Search for the cell housing the specified text and yield its [x, y] center coordinate. 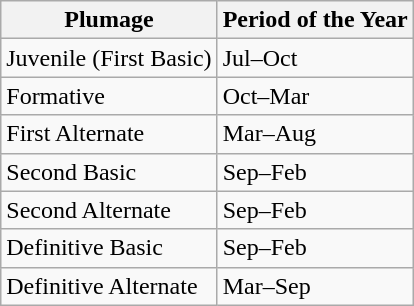
Oct–Mar [315, 96]
First Alternate [109, 134]
Definitive Basic [109, 248]
Period of the Year [315, 20]
Juvenile (First Basic) [109, 58]
Mar–Aug [315, 134]
Mar–Sep [315, 286]
Definitive Alternate [109, 286]
Plumage [109, 20]
Formative [109, 96]
Second Basic [109, 172]
Second Alternate [109, 210]
Jul–Oct [315, 58]
